Locate the cell with the specified text and output its [X, Y] center coordinate. 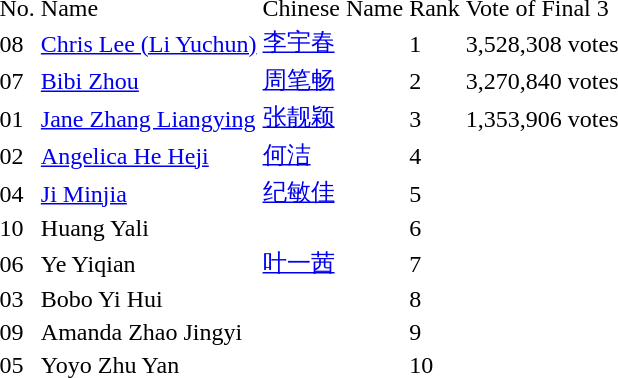
何洁 [333, 155]
Chris Lee (Li Yuchun) [148, 43]
Angelica He Heji [148, 155]
9 [435, 332]
7 [435, 263]
Ji Minjia [148, 193]
Bibi Zhou [148, 81]
4 [435, 155]
3 [435, 118]
Bobo Yi Hui [148, 299]
Huang Yali [148, 229]
李宇春 [333, 43]
张靓颖 [333, 118]
Amanda Zhao Jingyi [148, 332]
6 [435, 229]
5 [435, 193]
周笔畅 [333, 81]
8 [435, 299]
Jane Zhang Liangying [148, 118]
叶一茜 [333, 263]
Ye Yiqian [148, 263]
纪敏佳 [333, 193]
1 [435, 43]
2 [435, 81]
